Extract the [X, Y] coordinate from the center of the cell holding the provided text.  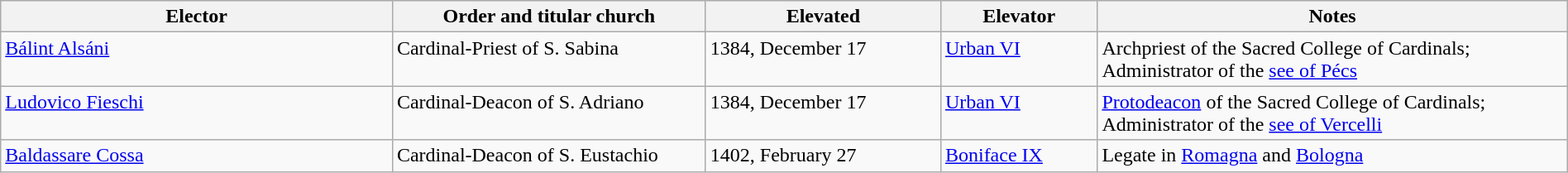
Elevated [823, 17]
Cardinal-Deacon of S. Eustachio [549, 156]
Notes [1332, 17]
Elector [197, 17]
Order and titular church [549, 17]
Legate in Romagna and Bologna [1332, 156]
Cardinal-Priest of S. Sabina [549, 60]
Archpriest of the Sacred College of Cardinals; Administrator of the see of Pécs [1332, 60]
Protodeacon of the Sacred College of Cardinals; Administrator of the see of Vercelli [1332, 113]
1402, February 27 [823, 156]
Baldassare Cossa [197, 156]
Elevator [1019, 17]
Boniface IX [1019, 156]
Bálint Alsáni [197, 60]
Ludovico Fieschi [197, 113]
Cardinal-Deacon of S. Adriano [549, 113]
